Locate the cell with the specified text and output its (X, Y) center coordinate. 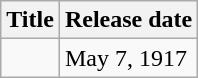
Release date (128, 20)
May 7, 1917 (128, 58)
Title (30, 20)
